For the text-containing cell, return its midpoint in (X, Y) coordinate format. 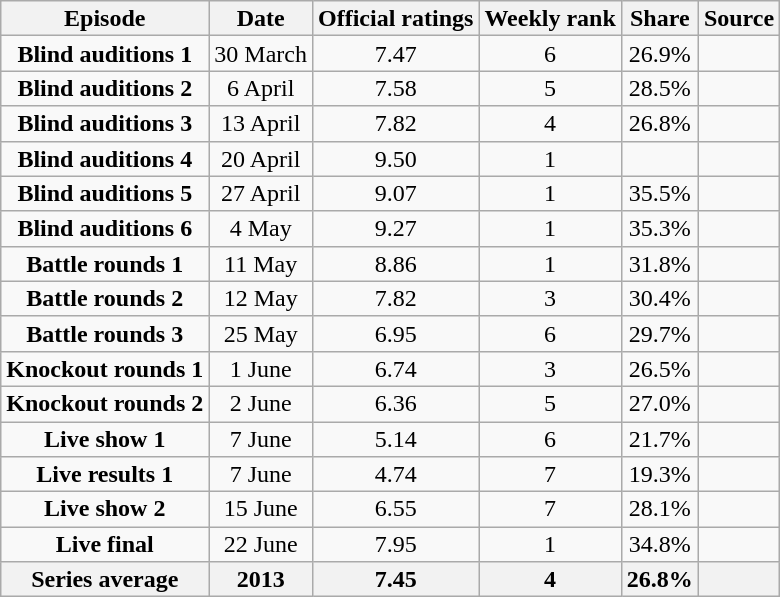
20 April (261, 158)
7.95 (395, 544)
Blind auditions 4 (105, 158)
Blind auditions 6 (105, 228)
13 April (261, 124)
Battle rounds 3 (105, 334)
Share (660, 18)
6.55 (395, 510)
11 May (261, 264)
Date (261, 18)
Blind auditions 2 (105, 88)
8.86 (395, 264)
6.74 (395, 368)
30 March (261, 54)
15 June (261, 510)
6.95 (395, 334)
28.5% (660, 88)
27.0% (660, 404)
Battle rounds 2 (105, 298)
Official ratings (395, 18)
7.58 (395, 88)
35.3% (660, 228)
7.45 (395, 580)
Episode (105, 18)
12 May (261, 298)
34.8% (660, 544)
28.1% (660, 510)
6.36 (395, 404)
4 May (261, 228)
9.50 (395, 158)
Live show 1 (105, 440)
Live final (105, 544)
2 June (261, 404)
31.8% (660, 264)
26.5% (660, 368)
1 June (261, 368)
9.27 (395, 228)
Battle rounds 1 (105, 264)
Blind auditions 3 (105, 124)
25 May (261, 334)
30.4% (660, 298)
9.07 (395, 194)
21.7% (660, 440)
29.7% (660, 334)
Series average (105, 580)
Live show 2 (105, 510)
Weekly rank (550, 18)
5.14 (395, 440)
Knockout rounds 1 (105, 368)
19.3% (660, 474)
7.47 (395, 54)
6 April (261, 88)
26.9% (660, 54)
Blind auditions 1 (105, 54)
Source (738, 18)
27 April (261, 194)
Live results 1 (105, 474)
2013 (261, 580)
Blind auditions 5 (105, 194)
Knockout rounds 2 (105, 404)
22 June (261, 544)
35.5% (660, 194)
4.74 (395, 474)
